From the cell containing the given text, extract its center point as [x, y] coordinate. 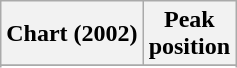
Chart (2002) [72, 34]
Peakposition [189, 34]
